Find where the given text appears and provide that cell's center as (X, Y) coordinate. 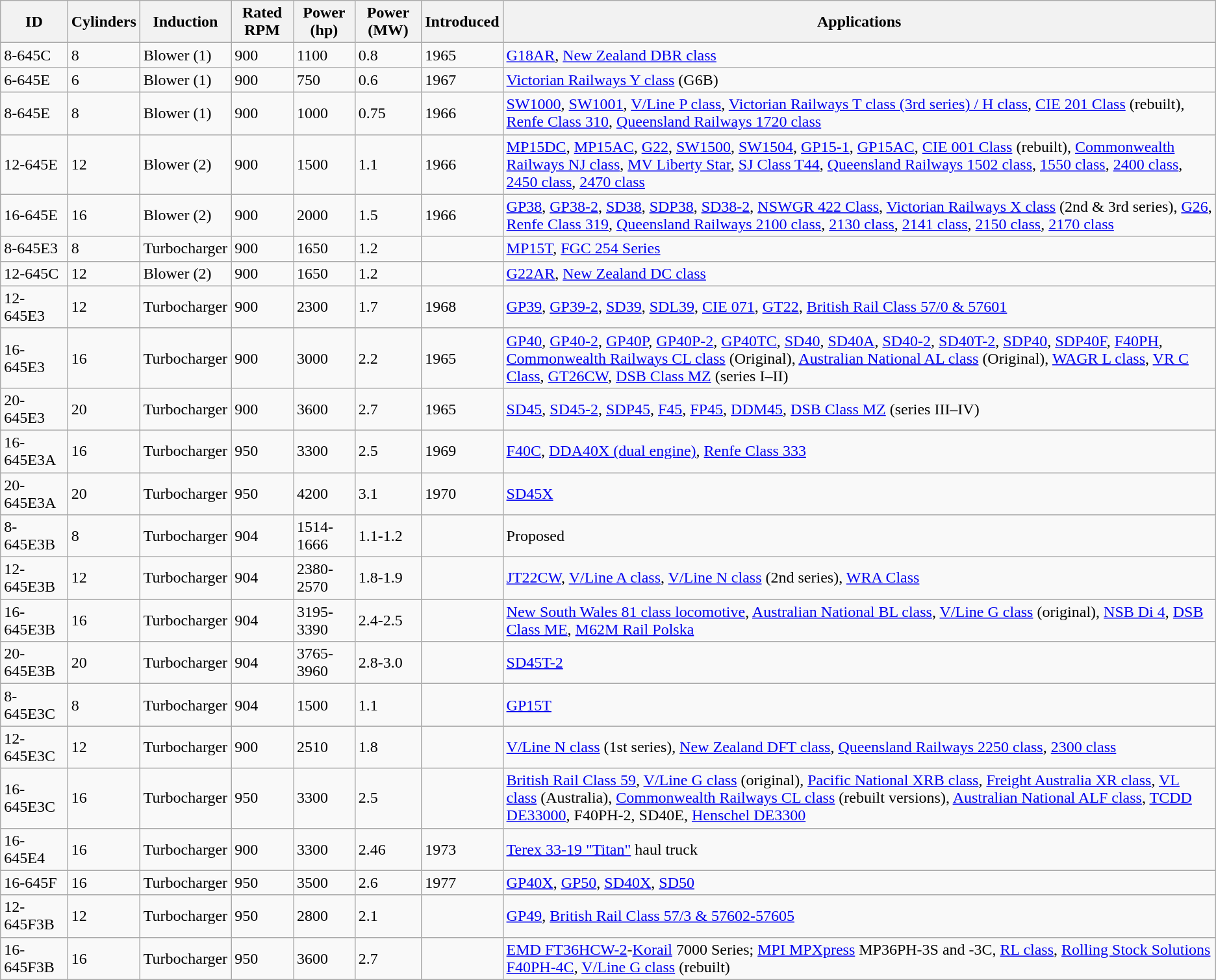
1.5 (388, 216)
Cylinders (104, 22)
G18AR, New Zealand DBR class (859, 55)
1.8 (388, 747)
1100 (325, 55)
F40C, DDA40X (dual engine), Renfe Class 333 (859, 451)
GP49, British Rail Class 57/3 & 57602-57605 (859, 916)
1969 (462, 451)
2.6 (388, 883)
3195-3390 (325, 621)
20-645E3 (34, 409)
16-645F3B (34, 959)
750 (325, 80)
3500 (325, 883)
1.8-1.9 (388, 578)
1967 (462, 80)
8-645E3B (34, 536)
2000 (325, 216)
2380-2570 (325, 578)
4200 (325, 494)
EMD FT36HCW-2-Korail 7000 Series; MPI MPXpress MP36PH-3S and -3C, RL class, Rolling Stock Solutions F40PH-4C, V/Line G class (rebuilt) (859, 959)
8-645E (34, 113)
2300 (325, 307)
0.6 (388, 80)
GP40X, GP50, SD40X, SD50 (859, 883)
1000 (325, 113)
G22AR, New Zealand DC class (859, 273)
3000 (325, 358)
2510 (325, 747)
Proposed (859, 536)
12-645E (34, 164)
Rated RPM (262, 22)
2.2 (388, 358)
6 (104, 80)
SD45, SD45-2, SDP45, F45, FP45, DDM45, DSB Class MZ (series III–IV) (859, 409)
12-645E3 (34, 307)
1.7 (388, 307)
Induction (185, 22)
2.1 (388, 916)
20-645E3B (34, 662)
2.4-2.5 (388, 621)
MP15T, FGC 254 Series (859, 249)
12-645E3C (34, 747)
8-645E3C (34, 705)
Power (hp) (325, 22)
GP15T (859, 705)
16-645F (34, 883)
New South Wales 81 class locomotive, Australian National BL class, V/Line G class (original), NSB Di 4, DSB Class ME, M62M Rail Polska (859, 621)
12-645C (34, 273)
16-645E (34, 216)
6-645E (34, 80)
SD45T-2 (859, 662)
0.75 (388, 113)
1973 (462, 849)
12-645E3B (34, 578)
SD45X (859, 494)
16-645E3A (34, 451)
JT22CW, V/Line A class, V/Line N class (2nd series), WRA Class (859, 578)
1977 (462, 883)
3.1 (388, 494)
1970 (462, 494)
ID (34, 22)
Terex 33-19 "Titan" haul truck (859, 849)
Power (MW) (388, 22)
1968 (462, 307)
Applications (859, 22)
1514-1666 (325, 536)
1.1-1.2 (388, 536)
0.8 (388, 55)
16-645E3 (34, 358)
2.46 (388, 849)
Introduced (462, 22)
V/Line N class (1st series), New Zealand DFT class, Queensland Railways 2250 class, 2300 class (859, 747)
8-645C (34, 55)
12-645F3B (34, 916)
Victorian Railways Y class (G6B) (859, 80)
8-645E3 (34, 249)
20-645E3A (34, 494)
2800 (325, 916)
16-645E3B (34, 621)
2.8-3.0 (388, 662)
3765-3960 (325, 662)
16-645E3C (34, 798)
16-645E4 (34, 849)
GP39, GP39-2, SD39, SDL39, CIE 071, GT22, British Rail Class 57/0 & 57601 (859, 307)
